Determine the [X, Y] coordinate at the center of the cell enclosing the given text.  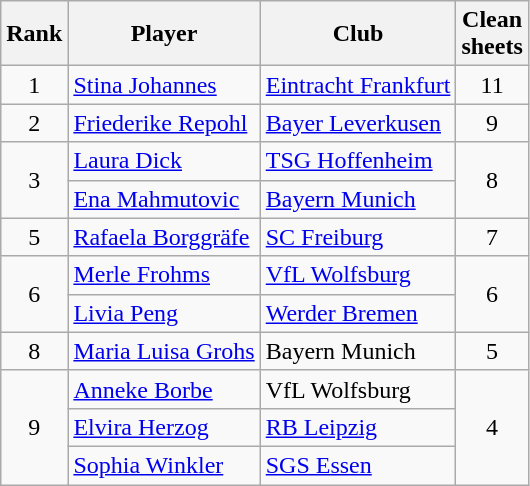
Player [164, 34]
SC Freiburg [358, 237]
Club [358, 34]
TSG Hoffenheim [358, 161]
Ena Mahmutovic [164, 199]
Elvira Herzog [164, 427]
2 [34, 123]
SGS Essen [358, 465]
Sophia Winkler [164, 465]
Anneke Borbe [164, 389]
7 [492, 237]
3 [34, 180]
Laura Dick [164, 161]
Livia Peng [164, 313]
11 [492, 85]
Cleansheets [492, 34]
Bayer Leverkusen [358, 123]
Friederike Repohl [164, 123]
Eintracht Frankfurt [358, 85]
Rank [34, 34]
Werder Bremen [358, 313]
Merle Frohms [164, 275]
Rafaela Borggräfe [164, 237]
1 [34, 85]
RB Leipzig [358, 427]
Stina Johannes [164, 85]
Maria Luisa Grohs [164, 351]
4 [492, 427]
